Search for the cell housing the specified text and yield its (x, y) center coordinate. 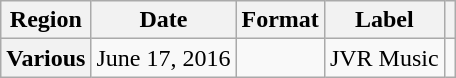
Region (46, 20)
Date (164, 20)
Label (384, 20)
June 17, 2016 (164, 58)
Various (46, 58)
JVR Music (384, 58)
Format (280, 20)
